Scan for the cell matching the given text and deliver its [X, Y] coordinate at center. 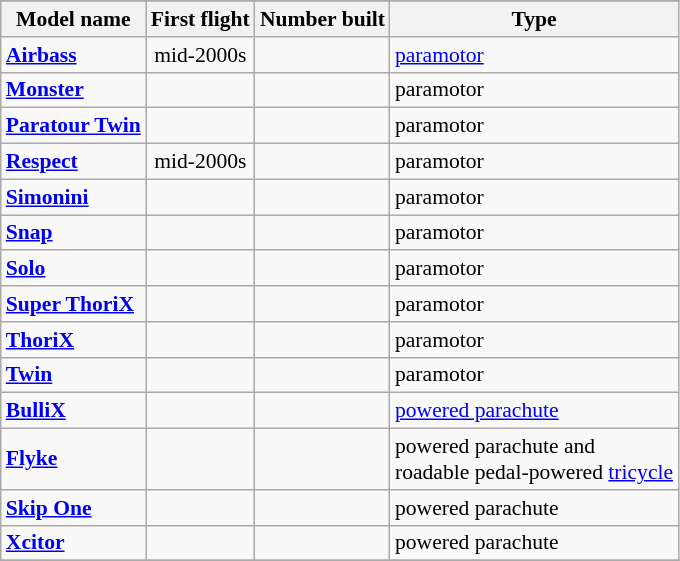
Respect [74, 162]
Super ThoriX [74, 304]
Snap [74, 233]
ThoriX [74, 340]
Twin [74, 375]
First flight [200, 19]
Solo [74, 269]
BulliX [74, 411]
Simonini [74, 197]
Paratour Twin [74, 126]
Type [534, 19]
Monster [74, 90]
Model name [74, 19]
Skip One [74, 508]
Xcitor [74, 543]
Number built [322, 19]
Airbass [74, 55]
powered parachute androadable pedal-powered tricycle [534, 460]
Flyke [74, 460]
